Provide the (x, y) coordinate of the cell's center where the given text is located.  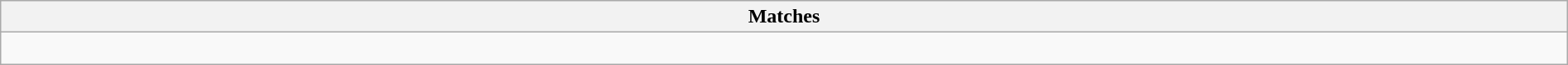
Matches (784, 17)
